Output the (x, y) coordinate of the center of the cell containing the given text.  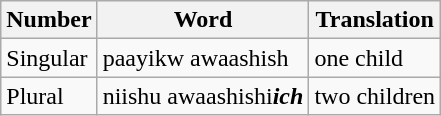
niishu awaashishiich (203, 96)
two children (375, 96)
Word (203, 20)
Singular (49, 58)
paayikw awaashish (203, 58)
Number (49, 20)
Translation (375, 20)
one child (375, 58)
Plural (49, 96)
